For the text-containing cell, return its midpoint in (x, y) coordinate format. 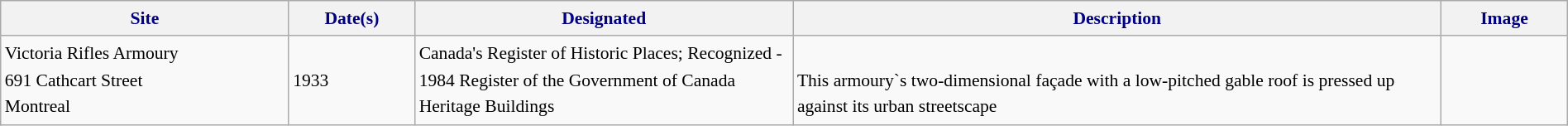
Victoria Rifles Armoury691 Cathcart StreetMontreal (145, 81)
Site (145, 18)
1933 (351, 81)
Date(s) (351, 18)
Description (1117, 18)
Canada's Register of Historic Places; Recognized - 1984 Register of the Government of Canada Heritage Buildings (604, 81)
This armoury`s two-dimensional façade with a low-pitched gable roof is pressed up against its urban streetscape (1117, 81)
Designated (604, 18)
Image (1505, 18)
